Scan for the cell matching the given text and deliver its [X, Y] coordinate at center. 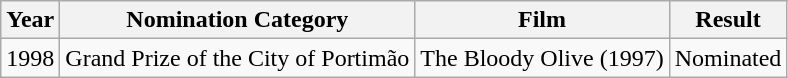
The Bloody Olive (1997) [542, 58]
Nomination Category [238, 20]
Year [30, 20]
1998 [30, 58]
Grand Prize of the City of Portimão [238, 58]
Result [728, 20]
Nominated [728, 58]
Film [542, 20]
